Capture the cell that displays the provided text and extract its [x, y] central coordinate. 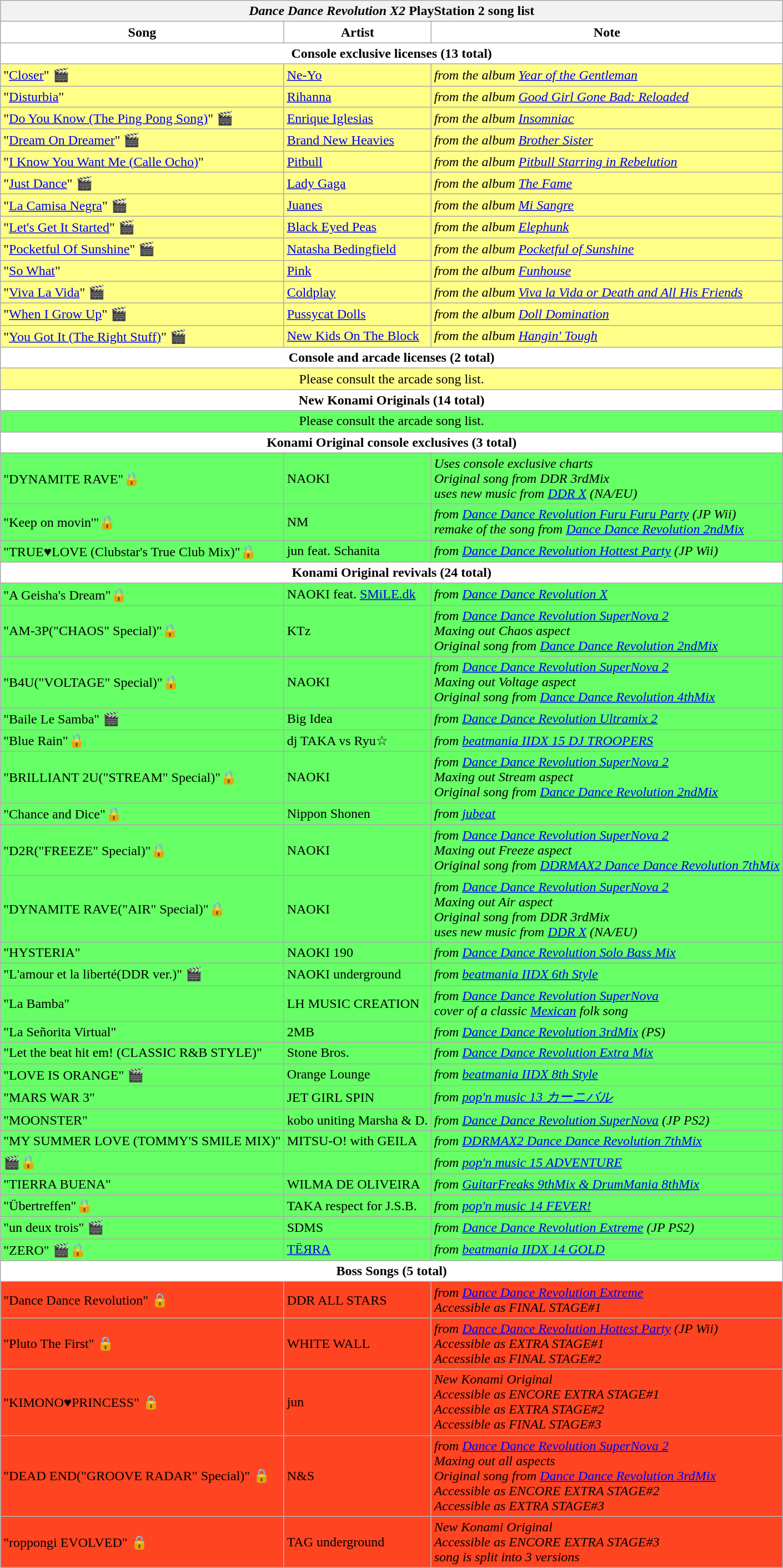
Brand New Heavies [358, 140]
Stone Bros. [358, 1053]
TЁЯRA [358, 1250]
Natasha Bedingfield [358, 249]
Konami Original revivals (24 total) [392, 573]
from Dance Dance Revolution Hottest Party (JP Wii)Accessible as EXTRA STAGE#1Accessible as FINAL STAGE#2 [606, 1344]
from beatmania IIDX 6th Style [606, 974]
dj TAKA vs Ryu☆ [358, 741]
NAOKI underground [358, 974]
from the album The Fame [606, 183]
"roppongi EVOLVED" 🔒 [142, 1542]
"Übertreffen"🔒 [142, 1206]
"AM-3P("CHAOS" Special)"🔒 [142, 631]
NAOKI 190 [358, 952]
from DDRMAX2 Dance Dance Revolution 7thMix [606, 1141]
Enrique Iglesias [358, 118]
from the album Pocketful of Sunshine [606, 249]
Ne-Yo [358, 75]
from pop'n music 15 ADVENTURE [606, 1162]
from Dance Dance Revolution Ultramix 2 [606, 719]
kobo uniting Marsha & D. [358, 1120]
"Disturbia" [142, 96]
JET GIRL SPIN [358, 1098]
Big Idea [358, 719]
from the album Pitbull Starring in Rebelution [606, 162]
Console and arcade licenses (2 total) [392, 358]
Nippon Shonen [358, 814]
Dance Dance Revolution X2 PlayStation 2 song list [392, 11]
DDR ALL STARS [358, 1300]
"I Know You Want Me (Calle Ocho)" [142, 162]
"DEAD END("GROOVE RADAR" Special)" 🔒 [142, 1476]
"La Señorita Virtual" [142, 1032]
Pink [358, 271]
from beatmania IIDX 15 DJ TROOPERS [606, 741]
from the album Insomniac [606, 118]
"Baile Le Samba" 🎬 [142, 719]
2MB [358, 1032]
WHITE WALL [358, 1344]
Pussycat Dolls [358, 314]
New Konami OriginalAccessible as ENCORE EXTRA STAGE#3song is split into 3 versions [606, 1542]
New Kids On The Block [358, 336]
from Dance Dance Revolution Furu Furu Party (JP Wii)remake of the song from Dance Dance Revolution 2ndMix [606, 522]
Coldplay [358, 292]
"A Geisha's Dream"🔒 [142, 595]
"MOONSTER" [142, 1120]
🎬🔒 [142, 1162]
from Dance Dance Revolution Extra Mix [606, 1053]
from jubeat [606, 814]
"Dream On Dreamer" 🎬 [142, 140]
from the album Funhouse [606, 271]
from Dance Dance Revolution Solo Bass Mix [606, 952]
Artist [358, 32]
Song [142, 32]
New Konami Originals (14 total) [392, 400]
from the album Good Girl Gone Bad: Reloaded [606, 96]
"LOVE IS ORANGE" 🎬 [142, 1075]
"D2R("FREEZE" Special)"🔒 [142, 850]
"When I Grow Up" 🎬 [142, 314]
"un deux trois" 🎬 [142, 1228]
from Dance Dance Revolution Hottest Party (JP Wii) [606, 551]
New Konami OriginalAccessible as ENCORE EXTRA STAGE#1Accessible as EXTRA STAGE#2Accessible as FINAL STAGE#3 [606, 1402]
from the album Doll Domination [606, 314]
from the album Viva la Vida or Death and All His Friends [606, 292]
Black Eyed Peas [358, 227]
"La Camisa Negra" 🎬 [142, 205]
"Viva La Vida" 🎬 [142, 292]
"TIERRA BUENA" [142, 1184]
"Let the beat hit em! (CLASSIC R&B STYLE)" [142, 1053]
from pop'n music 14 FEVER! [606, 1206]
Juanes [358, 205]
from Dance Dance Revolution SuperNova 2Maxing out Freeze aspectOriginal song from DDRMAX2 Dance Dance Revolution 7thMix [606, 850]
Uses console exclusive chartsOriginal song from DDR 3rdMixuses new music from DDR X (NA/EU) [606, 478]
KTz [358, 631]
"Dance Dance Revolution" 🔒 [142, 1300]
from Dance Dance Revolution 3rdMix (PS) [606, 1032]
Lady Gaga [358, 183]
"HYSTERIA" [142, 952]
"Do You Know (The Ping Pong Song)" 🎬 [142, 118]
from GuitarFreaks 9thMix & DrumMania 8thMix [606, 1184]
Orange Lounge [358, 1075]
"So What" [142, 271]
from beatmania IIDX 8th Style [606, 1075]
"Pluto The First" 🔒 [142, 1344]
Konami Original console exclusives (3 total) [392, 442]
"La Bamba" [142, 1003]
from Dance Dance Revolution SuperNova 2Maxing out Stream aspectOriginal song from Dance Dance Revolution 2ndMix [606, 777]
"DYNAMITE RAVE"🔒 [142, 478]
"DYNAMITE RAVE("AIR" Special)"🔒 [142, 909]
"Blue Rain"🔒 [142, 741]
N&S [358, 1476]
from Dance Dance Revolution SuperNova 2Maxing out Chaos aspectOriginal song from Dance Dance Revolution 2ndMix [606, 631]
"You Got It (The Right Stuff)" 🎬 [142, 336]
from pop'n music 13 カーニバル [606, 1098]
"MARS WAR 3" [142, 1098]
from Dance Dance Revolution SuperNova 2Maxing out Air aspectOriginal song from DDR 3rdMixuses new music from DDR X (NA/EU) [606, 909]
TAG underground [358, 1542]
"Keep on movin'"🔒 [142, 522]
from Dance Dance Revolution SuperNova (JP PS2) [606, 1120]
MITSU-O! with GEILA [358, 1141]
NAOKI feat. SMiLE.dk [358, 595]
"ZERO" 🎬🔒 [142, 1250]
"Chance and Dice"🔒 [142, 814]
from beatmania IIDX 14 GOLD [606, 1250]
Console exclusive licenses (13 total) [392, 53]
"Closer" 🎬 [142, 75]
LH MUSIC CREATION [358, 1003]
WILMA DE OLIVEIRA [358, 1184]
"MY SUMMER LOVE (TOMMY'S SMILE MIX)" [142, 1141]
"TRUE♥LOVE (Clubstar's True Club Mix)"🔒 [142, 551]
from Dance Dance Revolution SuperNova 2Maxing out Voltage aspectOriginal song from Dance Dance Revolution 4thMix [606, 682]
"B4U("VOLTAGE" Special)"🔒 [142, 682]
from Dance Dance Revolution SuperNovacover of a classic Mexican folk song [606, 1003]
from the album Brother Sister [606, 140]
from Dance Dance Revolution X [606, 595]
jun feat. Schanita [358, 551]
NM [358, 522]
SDMS [358, 1228]
Pitbull [358, 162]
from the album Elephunk [606, 227]
"KIMONO♥PRINCESS" 🔒 [142, 1402]
Note [606, 32]
from Dance Dance Revolution ExtremeAccessible as FINAL STAGE#1 [606, 1300]
from the album Mi Sangre [606, 205]
from Dance Dance Revolution Extreme (JP PS2) [606, 1228]
from the album Year of the Gentleman [606, 75]
from the album Hangin' Tough [606, 336]
"Pocketful Of Sunshine" 🎬 [142, 249]
"L'amour et la liberté(DDR ver.)" 🎬 [142, 974]
TAKA respect for J.S.B. [358, 1206]
"Let's Get It Started" 🎬 [142, 227]
jun [358, 1402]
"Just Dance" 🎬 [142, 183]
Rihanna [358, 96]
"BRILLIANT 2U("STREAM" Special)"🔒 [142, 777]
Boss Songs (5 total) [392, 1271]
